Extract the [X, Y] coordinate from the center of the cell holding the provided text.  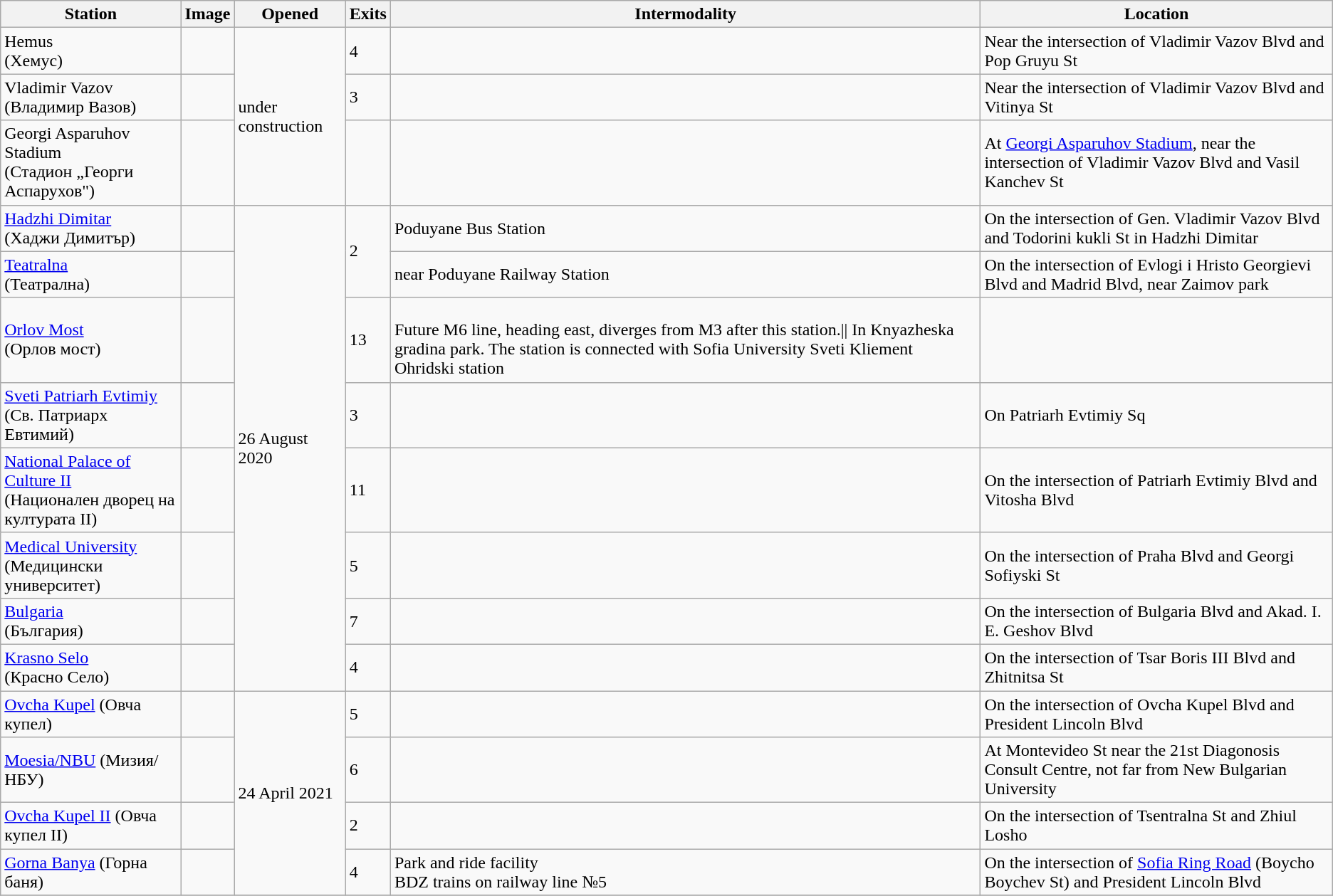
National Palace of Culture II(Национален дворец на културата II) [91, 490]
Ovcha Kupel II (Овча купел II) [91, 826]
6 [367, 770]
26 August 2020 [290, 448]
On the intersection of Gen. Vladimir Vazov Blvd and Todorini kukli St in Hadzhi Dimitar [1156, 228]
On the intersection of Ovcha Kupel Blvd and President Lincoln Blvd [1156, 713]
Poduyane Bus Station [685, 228]
On the intersection of Praha Blvd and Georgi Sofiyski St [1156, 565]
Hadzhi Dimitar(Хаджи Димитър) [91, 228]
Ovcha Kupel (Овча купел) [91, 713]
Gorna Banya (Горна баня) [91, 873]
At Georgi Asparuhov Stadium, near the intersection of Vladimir Vazov Blvd and Vasil Kanchev St [1156, 162]
Near the intersection of Vladimir Vazov Blvd and Vitinya St [1156, 97]
On the intersection of Tsar Boris III Blvd and Zhitnitsa St [1156, 668]
Opened [290, 14]
On the intersection of Sofia Ring Road (Boycho Boychev St) and President Lincoln Blvd [1156, 873]
Bulgaria(България) [91, 621]
Vladimir Vazov(Владимир Вазов) [91, 97]
On the intersection of Patriarh Evtimiy Blvd and Vitosha Blvd [1156, 490]
7 [367, 621]
under construction [290, 117]
Hemus(Хемус) [91, 51]
Location [1156, 14]
near Poduyane Railway Station [685, 275]
24 April 2021 [290, 793]
Medical University(Медицински университет) [91, 565]
Krasno Selo(Красно Село) [91, 668]
Park and ride facilityBDZ trains on railway line №5 [685, 873]
Station [91, 14]
On Patriarh Evtimiy Sq [1156, 415]
On the intersection of Tsentralna St and Zhiul Losho [1156, 826]
Exits [367, 14]
Image [208, 14]
13 [367, 340]
On the intersection of Bulgaria Blvd and Akad. I. E. Geshov Blvd [1156, 621]
Orlov Most(Орлов мост) [91, 340]
On the intersection of Evlogi i Hristo Georgievi Blvd and Madrid Blvd, near Zaimov park [1156, 275]
Intermodality [685, 14]
Georgi Asparuhov Stadium(Стадион „Георги Аспарухов") [91, 162]
Near the intersection of Vladimir Vazov Blvd and Pop Gruyu St [1156, 51]
Teatralna(Театрална) [91, 275]
Moesia/NBU (Мизия/НБУ) [91, 770]
11 [367, 490]
At Montevideo St near the 21st Diagonosis Consult Centre, not far from New Bulgarian University [1156, 770]
Sveti Patriarh Evtimiy(Св. Патриарх Евтимий) [91, 415]
